Pinpoint the cell where the given text exists, returning its [X, Y] midpoint coordinate. 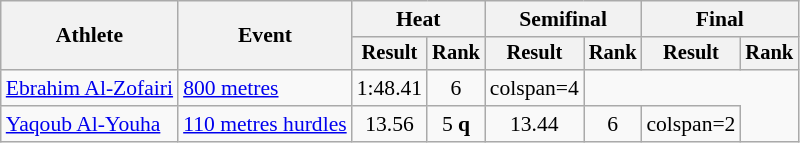
800 metres [265, 88]
1:48.41 [390, 88]
Ebrahim Al-Zofairi [90, 88]
13.56 [390, 124]
110 metres hurdles [265, 124]
Heat [418, 19]
Semifinal [564, 19]
colspan=4 [534, 88]
Yaqoub Al-Youha [90, 124]
colspan=2 [690, 124]
Event [265, 36]
5 q [456, 124]
13.44 [534, 124]
Final [720, 19]
Athlete [90, 36]
